Capture the cell that displays the provided text and extract its [x, y] central coordinate. 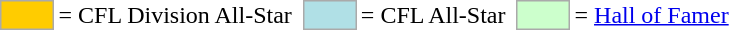
= CFL Division All-Star [175, 15]
= CFL All-Star [433, 15]
